Provide the (X, Y) coordinate of the cell's center where the given text is located.  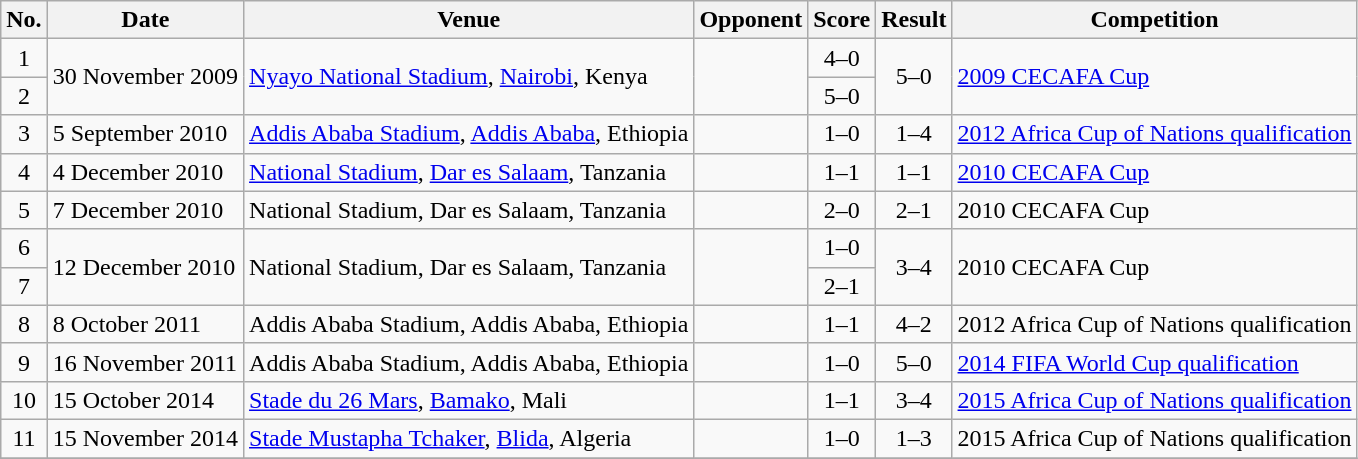
30 November 2009 (145, 77)
7 December 2010 (145, 210)
Score (842, 20)
5 September 2010 (145, 134)
1–4 (914, 134)
2009 CECAFA Cup (1154, 77)
4–2 (914, 324)
Stade du 26 Mars, Bamako, Mali (469, 400)
15 October 2014 (145, 400)
6 (24, 248)
3 (24, 134)
4–0 (842, 58)
7 (24, 286)
8 (24, 324)
Competition (1154, 20)
Stade Mustapha Tchaker, Blida, Algeria (469, 438)
5 (24, 210)
Result (914, 20)
2–0 (842, 210)
12 December 2010 (145, 267)
Nyayo National Stadium, Nairobi, Kenya (469, 77)
4 (24, 172)
4 December 2010 (145, 172)
Opponent (751, 20)
11 (24, 438)
10 (24, 400)
2014 FIFA World Cup qualification (1154, 362)
9 (24, 362)
1 (24, 58)
Venue (469, 20)
No. (24, 20)
16 November 2011 (145, 362)
15 November 2014 (145, 438)
Date (145, 20)
8 October 2011 (145, 324)
2 (24, 96)
1–3 (914, 438)
